For the text-containing cell, return its midpoint in [x, y] coordinate format. 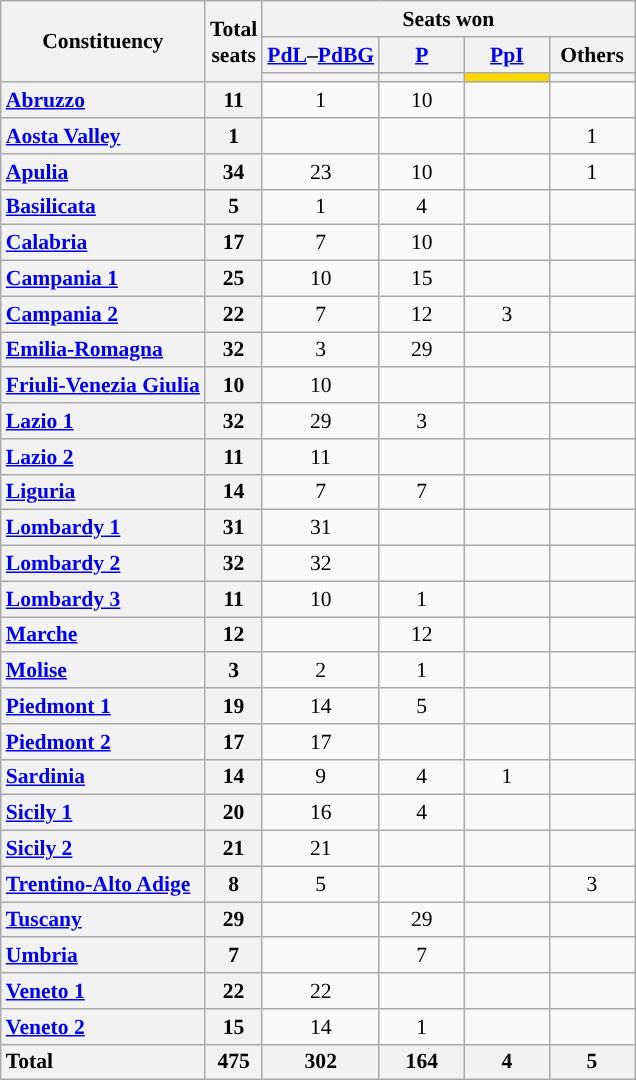
Trentino-Alto Adige [103, 884]
Sicily 2 [103, 849]
23 [320, 172]
Umbria [103, 956]
Lazio 2 [103, 457]
475 [234, 1062]
Aosta Valley [103, 136]
PpI [506, 55]
20 [234, 813]
Lombardy 1 [103, 528]
Emilia-Romagna [103, 350]
Molise [103, 671]
Total [103, 1062]
34 [234, 172]
Calabria [103, 243]
Sardinia [103, 777]
Veneto 2 [103, 1027]
Lombardy 2 [103, 564]
Piedmont 1 [103, 706]
Campania 2 [103, 314]
Totalseats [234, 42]
Lombardy 3 [103, 599]
9 [320, 777]
Apulia [103, 172]
25 [234, 279]
302 [320, 1062]
Abruzzo [103, 101]
Friuli-Venezia Giulia [103, 386]
Liguria [103, 492]
Campania 1 [103, 279]
Others [592, 55]
16 [320, 813]
Lazio 1 [103, 421]
8 [234, 884]
Marche [103, 635]
Piedmont 2 [103, 742]
Sicily 1 [103, 813]
PdL–PdBG [320, 55]
P [422, 55]
164 [422, 1062]
Seats won [448, 19]
Veneto 1 [103, 991]
19 [234, 706]
2 [320, 671]
Tuscany [103, 920]
Basilicata [103, 207]
Constituency [103, 42]
